For the text-containing cell, return its midpoint in (x, y) coordinate format. 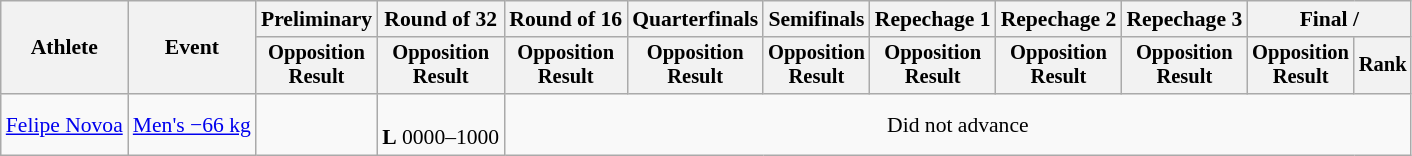
Final / (1329, 19)
Rank (1383, 66)
Felipe Novoa (64, 124)
Event (192, 48)
Athlete (64, 48)
Round of 16 (566, 19)
L 0000–1000 (440, 124)
Repechage 3 (1184, 19)
Did not advance (958, 124)
Repechage 2 (1059, 19)
Semifinals (816, 19)
Repechage 1 (933, 19)
Quarterfinals (695, 19)
Preliminary (316, 19)
Round of 32 (440, 19)
Men's −66 kg (192, 124)
